Output the [x, y] coordinate of the center of the cell containing the given text.  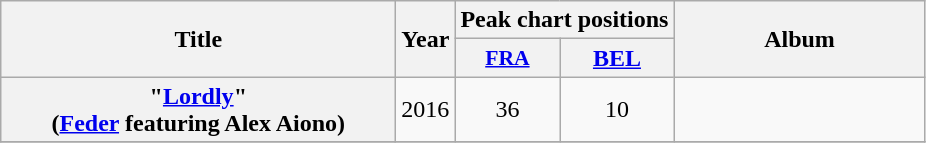
Year [426, 39]
Title [198, 39]
10 [617, 110]
2016 [426, 110]
FRA [508, 58]
Album [800, 39]
Peak chart positions [564, 20]
36 [508, 110]
"Lordly"(Feder featuring Alex Aiono) [198, 110]
BEL [617, 58]
